Return the (X, Y) coordinate for the center point of the cell that contains the specified text.  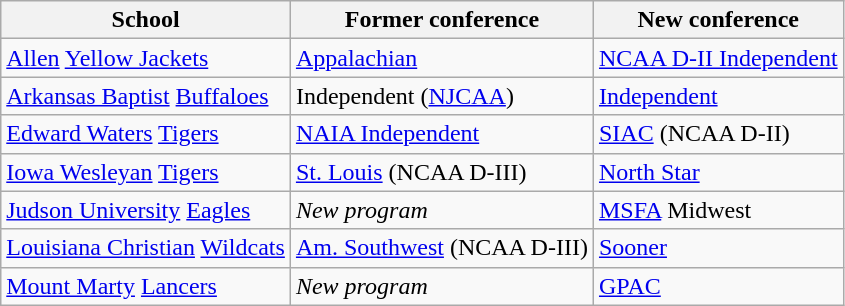
SIAC (NCAA D-II) (718, 134)
Sooner (718, 248)
Edward Waters Tigers (146, 134)
MSFA Midwest (718, 210)
New conference (718, 20)
Arkansas Baptist Buffaloes (146, 96)
Independent (NJCAA) (442, 96)
Appalachian (442, 58)
NCAA D-II Independent (718, 58)
Am. Southwest (NCAA D-III) (442, 248)
Judson University Eagles (146, 210)
NAIA Independent (442, 134)
North Star (718, 172)
Iowa Wesleyan Tigers (146, 172)
GPAC (718, 286)
St. Louis (NCAA D-III) (442, 172)
Allen Yellow Jackets (146, 58)
School (146, 20)
Former conference (442, 20)
Mount Marty Lancers (146, 286)
Independent (718, 96)
Louisiana Christian Wildcats (146, 248)
